Extract the (X, Y) coordinate from the center of the cell holding the provided text.  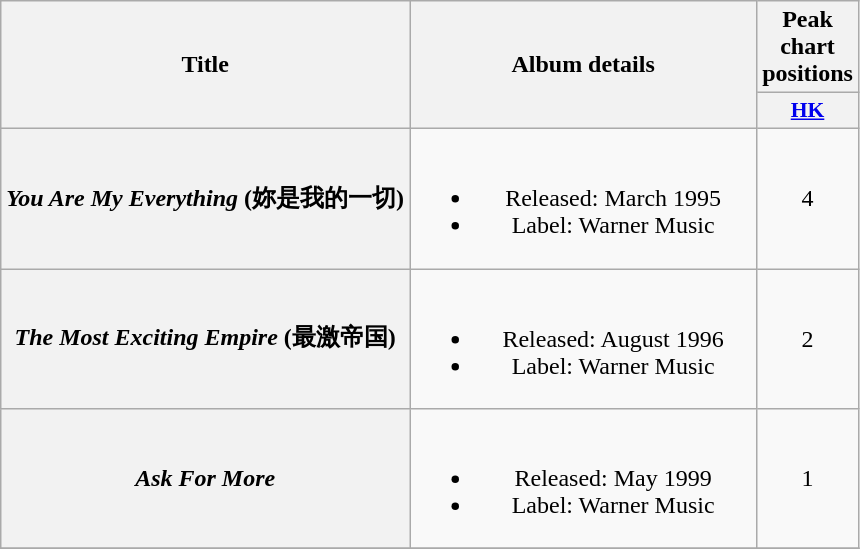
HK (808, 111)
Ask For More (206, 479)
Album details (584, 65)
4 (808, 198)
The Most Exciting Empire (最激帝国) (206, 338)
Peak chart positions (808, 47)
Released: March 1995Label: Warner Music (584, 198)
You Are My Everything (妳是我的一切) (206, 198)
1 (808, 479)
2 (808, 338)
Released: May 1999Label: Warner Music (584, 479)
Released: August 1996Label: Warner Music (584, 338)
Title (206, 65)
